Scan for the cell matching the given text and deliver its [x, y] coordinate at center. 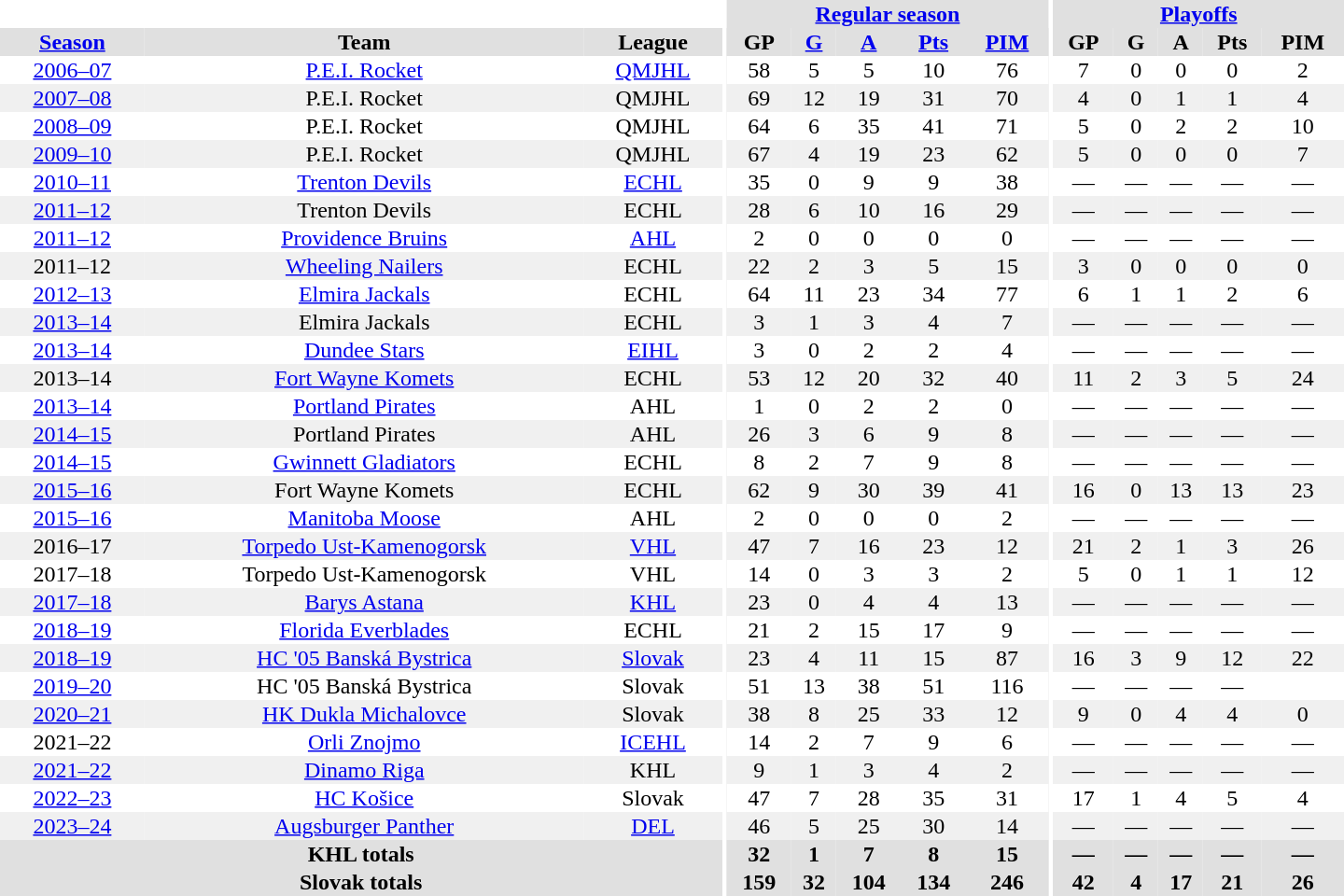
40 [1007, 378]
Orli Znojmo [364, 742]
2020–21 [73, 714]
Barys Astana [364, 602]
2022–23 [73, 798]
HK Dukla Michalovce [364, 714]
Providence Bruins [364, 238]
HC Košice [364, 798]
Dinamo Riga [364, 770]
2006–07 [73, 70]
116 [1007, 686]
20 [868, 378]
Florida Everblades [364, 630]
29 [1007, 210]
246 [1007, 882]
Slovak totals [360, 882]
76 [1007, 70]
2007–08 [73, 98]
2008–09 [73, 126]
Team [364, 42]
EIHL [653, 350]
70 [1007, 98]
KHL totals [360, 854]
Manitoba Moose [364, 518]
104 [868, 882]
League [653, 42]
Dundee Stars [364, 350]
2019–20 [73, 686]
46 [760, 826]
2016–17 [73, 546]
69 [760, 98]
67 [760, 154]
53 [760, 378]
2010–11 [73, 182]
Wheeling Nailers [364, 266]
ICEHL [653, 742]
2023–24 [73, 826]
Gwinnett Gladiators [364, 462]
42 [1083, 882]
DEL [653, 826]
134 [933, 882]
Season [73, 42]
2012–13 [73, 294]
159 [760, 882]
71 [1007, 126]
87 [1007, 658]
58 [760, 70]
Regular season [889, 14]
2009–10 [73, 154]
24 [1303, 378]
77 [1007, 294]
34 [933, 294]
33 [933, 714]
Augsburger Panther [364, 826]
39 [933, 490]
Playoffs [1198, 14]
